Return (X, Y) of the center of cell containing provided text 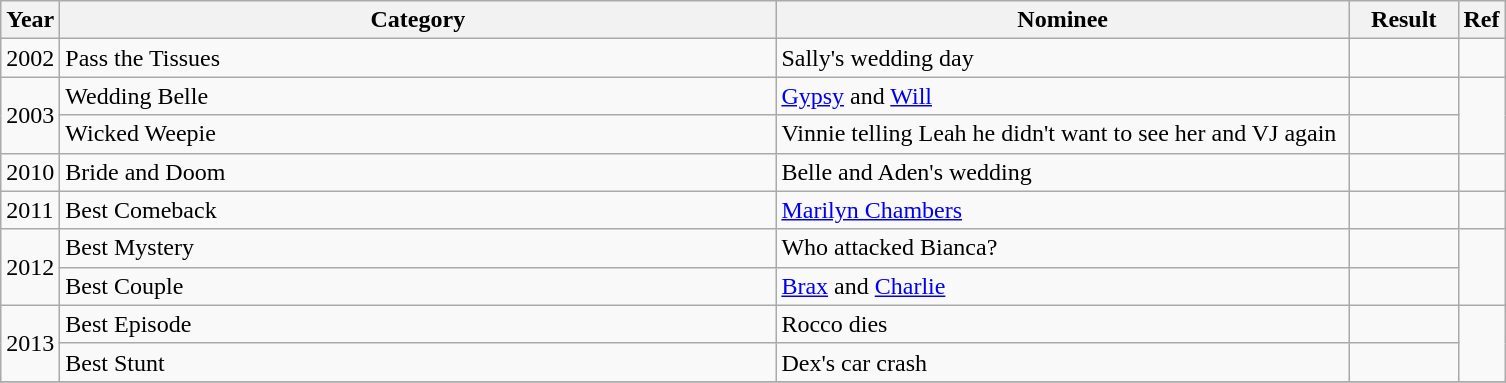
Marilyn Chambers (1063, 210)
Dex's car crash (1063, 362)
Wedding Belle (418, 96)
Vinnie telling Leah he didn't want to see her and VJ again (1063, 134)
Rocco dies (1063, 324)
Belle and Aden's wedding (1063, 172)
Best Stunt (418, 362)
2013 (30, 343)
Bride and Doom (418, 172)
Category (418, 20)
2003 (30, 115)
Wicked Weepie (418, 134)
Nominee (1063, 20)
Result (1404, 20)
2011 (30, 210)
Year (30, 20)
Gypsy and Will (1063, 96)
Best Mystery (418, 248)
Brax and Charlie (1063, 286)
2010 (30, 172)
Best Comeback (418, 210)
Who attacked Bianca? (1063, 248)
2002 (30, 58)
Best Couple (418, 286)
Best Episode (418, 324)
Ref (1482, 20)
Pass the Tissues (418, 58)
2012 (30, 267)
Sally's wedding day (1063, 58)
